Search for the cell housing the specified text and yield its (x, y) center coordinate. 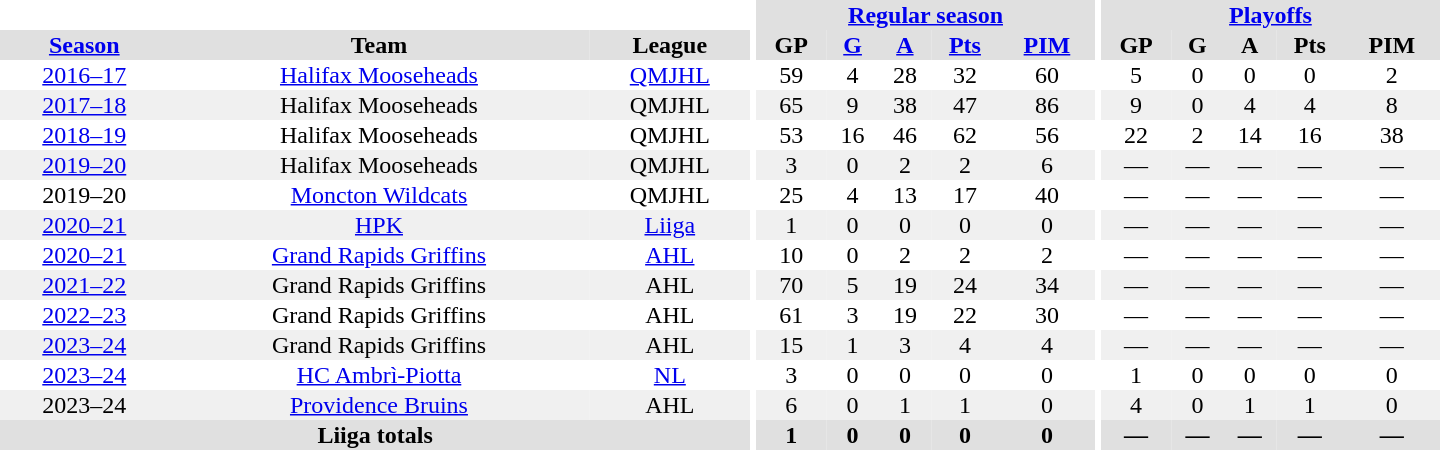
28 (905, 75)
2018–19 (84, 135)
30 (1047, 315)
15 (791, 345)
62 (965, 135)
Regular season (926, 15)
Season (84, 45)
2021–22 (84, 285)
60 (1047, 75)
Moncton Wildcats (380, 195)
25 (791, 195)
Providence Bruins (380, 405)
65 (791, 105)
HPK (380, 225)
17 (965, 195)
56 (1047, 135)
86 (1047, 105)
2016–17 (84, 75)
Liiga (670, 225)
Liiga totals (375, 435)
53 (791, 135)
32 (965, 75)
46 (905, 135)
10 (791, 255)
24 (965, 285)
Playoffs (1270, 15)
13 (905, 195)
NL (670, 375)
40 (1047, 195)
Team (380, 45)
61 (791, 315)
47 (965, 105)
2022–23 (84, 315)
8 (1392, 105)
70 (791, 285)
HC Ambrì-Piotta (380, 375)
League (670, 45)
14 (1250, 135)
59 (791, 75)
2017–18 (84, 105)
34 (1047, 285)
